Provide the [X, Y] coordinate of the cell's center where the given text is located.  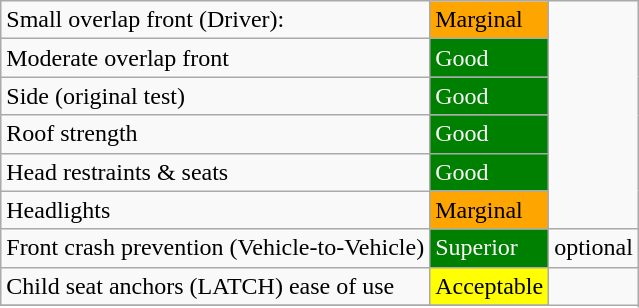
Superior [490, 248]
optional [594, 248]
Small overlap front (Driver): [216, 20]
Acceptable [490, 286]
Moderate overlap front [216, 58]
Child seat anchors (LATCH) ease of use [216, 286]
Headlights [216, 210]
Roof strength [216, 134]
Front crash prevention (Vehicle-to-Vehicle) [216, 248]
Side (original test) [216, 96]
Head restraints & seats [216, 172]
